Search for the cell housing the specified text and yield its [X, Y] center coordinate. 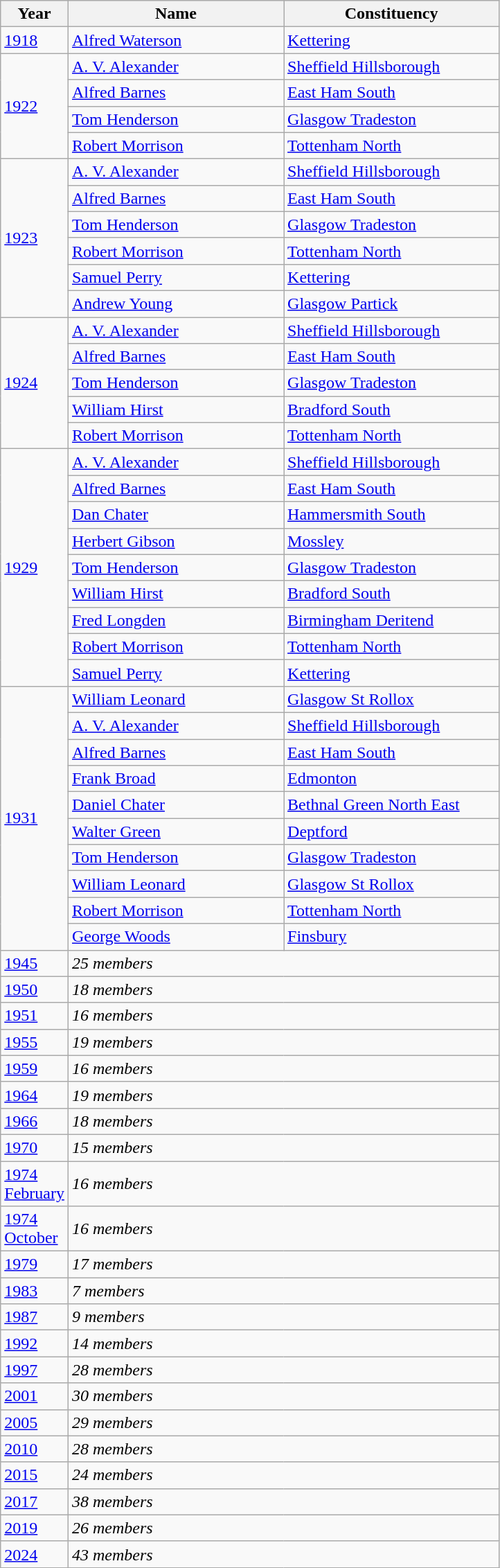
30 members [283, 1396]
25 members [283, 963]
Birmingham Deritend [392, 620]
1931 [35, 818]
1970 [35, 1147]
Fred Longden [176, 620]
17 members [283, 1265]
1923 [35, 238]
Deptford [392, 831]
1922 [35, 106]
Herbert Gibson [176, 541]
1955 [35, 1042]
1929 [35, 568]
1974 February [35, 1183]
Frank Broad [176, 779]
Alfred Waterson [176, 40]
1997 [35, 1370]
2015 [35, 1475]
1945 [35, 963]
1959 [35, 1068]
29 members [283, 1422]
1992 [35, 1344]
Constituency [392, 14]
Andrew Young [176, 303]
26 members [283, 1528]
1974 October [35, 1229]
Glasgow Partick [392, 303]
2019 [35, 1528]
9 members [283, 1317]
Year [35, 14]
1987 [35, 1317]
1964 [35, 1095]
2001 [35, 1396]
2005 [35, 1422]
Daniel Chater [176, 805]
1979 [35, 1265]
2017 [35, 1501]
43 members [283, 1554]
Edmonton [392, 779]
38 members [283, 1501]
1966 [35, 1121]
1924 [35, 383]
1951 [35, 1016]
2024 [35, 1554]
Walter Green [176, 831]
1918 [35, 40]
Mossley [392, 541]
Name [176, 14]
7 members [283, 1291]
24 members [283, 1475]
15 members [283, 1147]
Bethnal Green North East [392, 805]
14 members [283, 1344]
2010 [35, 1449]
1950 [35, 989]
1983 [35, 1291]
Hammersmith South [392, 515]
Dan Chater [176, 515]
Finsbury [392, 937]
George Woods [176, 937]
